Output the (x, y) coordinate of the center of the cell containing the given text.  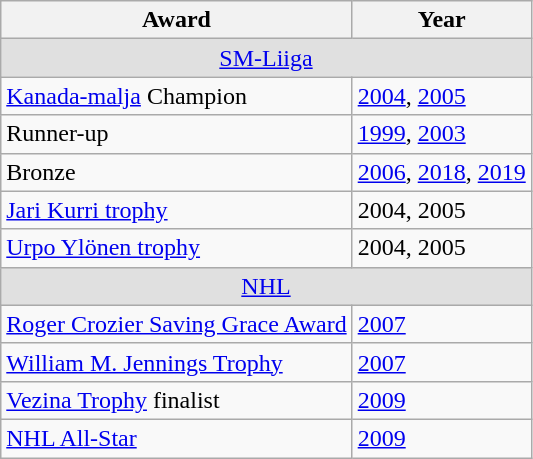
Bronze (176, 172)
1999, 2003 (442, 134)
SM-Liiga (266, 58)
Kanada-malja Champion (176, 96)
Urpo Ylönen trophy (176, 248)
Vezina Trophy finalist (176, 400)
Jari Kurri trophy (176, 210)
NHL All-Star (176, 438)
Award (176, 20)
NHL (266, 286)
2006, 2018, 2019 (442, 172)
Roger Crozier Saving Grace Award (176, 324)
Year (442, 20)
William M. Jennings Trophy (176, 362)
Runner-up (176, 134)
